Find where the given text appears and provide that cell's center as [x, y] coordinate. 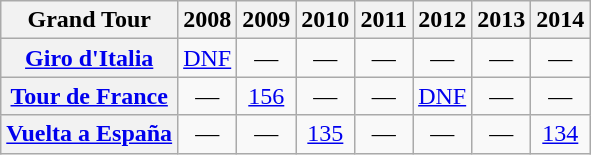
2012 [442, 20]
2013 [502, 20]
2014 [560, 20]
2011 [384, 20]
134 [560, 134]
2010 [326, 20]
2008 [208, 20]
2009 [266, 20]
Vuelta a España [90, 134]
156 [266, 96]
Grand Tour [90, 20]
135 [326, 134]
Giro d'Italia [90, 58]
Tour de France [90, 96]
